Search for the cell housing the specified text and yield its (X, Y) center coordinate. 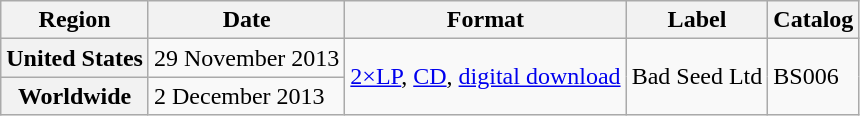
Date (246, 20)
Label (697, 20)
2×LP, CD, digital download (486, 77)
Bad Seed Ltd (697, 77)
Format (486, 20)
2 December 2013 (246, 96)
Catalog (814, 20)
BS006 (814, 77)
Region (75, 20)
29 November 2013 (246, 58)
United States (75, 58)
Worldwide (75, 96)
